Return the [X, Y] coordinate for the center point of the cell that contains the specified text.  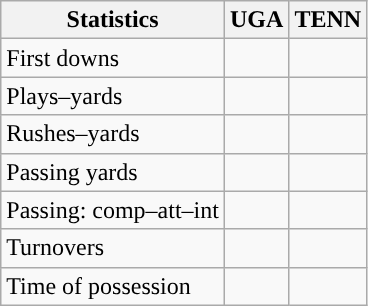
TENN [328, 20]
Turnovers [113, 248]
Statistics [113, 20]
Plays–yards [113, 96]
Passing yards [113, 172]
First downs [113, 58]
Passing: comp–att–int [113, 210]
UGA [256, 20]
Rushes–yards [113, 134]
Time of possession [113, 286]
